Locate the cell with the specified text and output its [x, y] center coordinate. 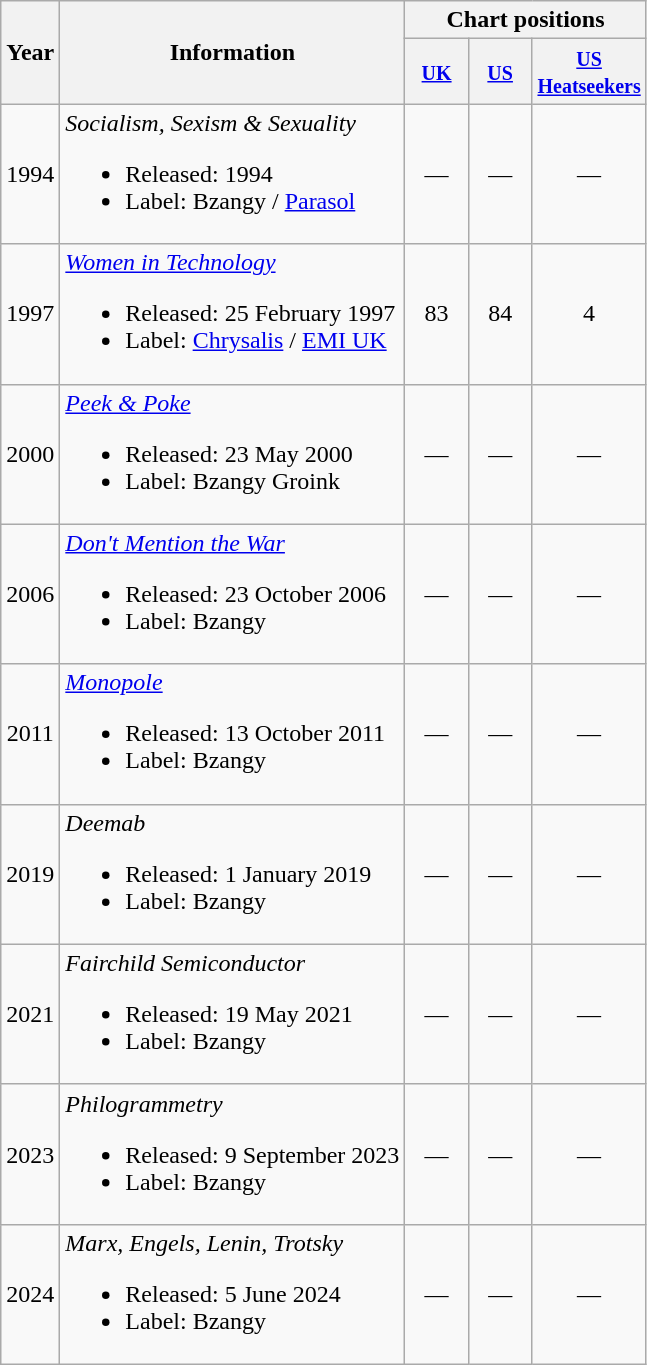
84 [500, 314]
DeemabReleased: 1 January 2019Label: Bzangy [232, 874]
Fairchild SemiconductorReleased: 19 May 2021Label: Bzangy [232, 1014]
UK [437, 72]
1994 [30, 174]
2011 [30, 734]
US Heatseekers [589, 72]
2023 [30, 1154]
Women in TechnologyReleased: 25 February 1997Label: Chrysalis / EMI UK [232, 314]
US [500, 72]
Don't Mention the WarReleased: 23 October 2006Label: Bzangy [232, 594]
2024 [30, 1294]
2021 [30, 1014]
Year [30, 52]
2006 [30, 594]
2000 [30, 454]
4 [589, 314]
PhilogrammetryReleased: 9 September 2023Label: Bzangy [232, 1154]
Information [232, 52]
MonopoleReleased: 13 October 2011Label: Bzangy [232, 734]
Peek & PokeReleased: 23 May 2000Label: Bzangy Groink [232, 454]
Socialism, Sexism & SexualityReleased: 1994Label: Bzangy / Parasol [232, 174]
1997 [30, 314]
2019 [30, 874]
Chart positions [526, 20]
Marx, Engels, Lenin, TrotskyReleased: 5 June 2024Label: Bzangy [232, 1294]
83 [437, 314]
